Identify which cell holds the provided text, then report its [X, Y] central coordinate. 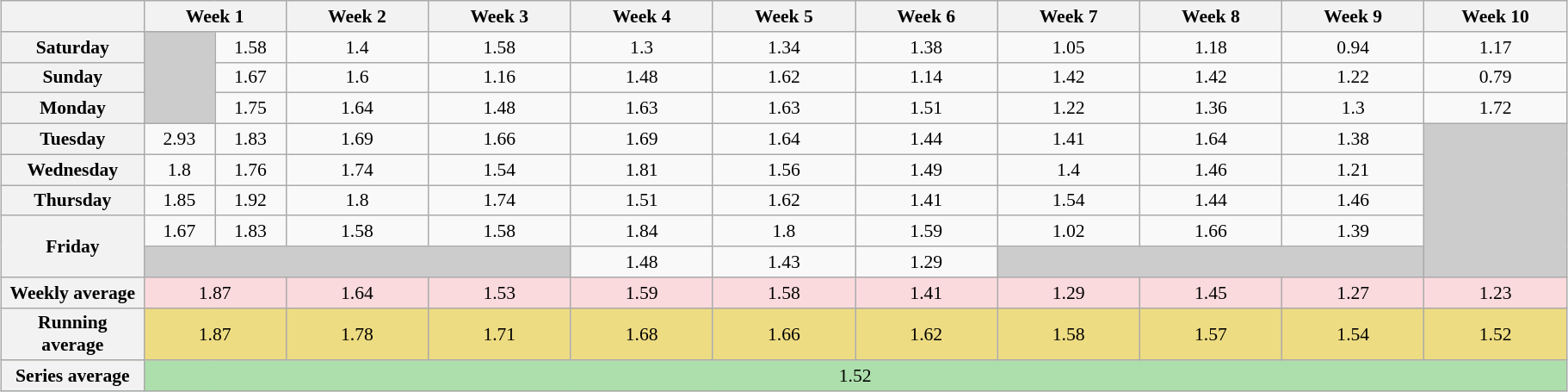
Saturday [72, 47]
Sunday [72, 78]
Week 3 [499, 16]
1.18 [1210, 47]
1.21 [1353, 170]
1.57 [1210, 334]
1.23 [1496, 293]
Series average [72, 376]
1.76 [251, 170]
Wednesday [72, 170]
Week 1 [215, 16]
1.16 [499, 78]
1.39 [1353, 232]
0.94 [1353, 47]
1.6 [356, 78]
1.56 [783, 170]
Week 8 [1210, 16]
1.78 [356, 334]
Week 6 [926, 16]
1.49 [926, 170]
0.79 [1496, 78]
Week 5 [783, 16]
Week 9 [1353, 16]
Monday [72, 109]
1.43 [783, 262]
1.34 [783, 47]
1.53 [499, 293]
Friday [72, 246]
1.17 [1496, 47]
Week 10 [1496, 16]
1.85 [179, 201]
Running average [72, 334]
1.45 [1210, 293]
1.72 [1496, 109]
1.36 [1210, 109]
1.75 [251, 109]
Week 2 [356, 16]
2.93 [179, 140]
1.14 [926, 78]
1.92 [251, 201]
1.02 [1069, 232]
1.84 [642, 232]
Thursday [72, 201]
1.27 [1353, 293]
Week 7 [1069, 16]
1.68 [642, 334]
1.05 [1069, 47]
1.71 [499, 334]
Tuesday [72, 140]
1.81 [642, 170]
Weekly average [72, 293]
Week 4 [642, 16]
